Return (x, y) of the center of cell containing provided text 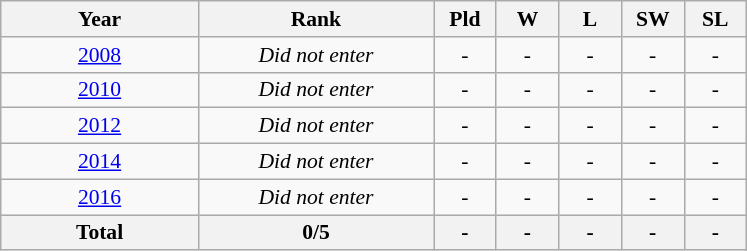
Pld (466, 19)
2010 (100, 90)
0/5 (316, 233)
Rank (316, 19)
SW (652, 19)
Year (100, 19)
2014 (100, 162)
W (528, 19)
Total (100, 233)
SL (716, 19)
2012 (100, 126)
2008 (100, 55)
2016 (100, 197)
L (590, 19)
